From the cell containing the given text, extract its center point as (X, Y) coordinate. 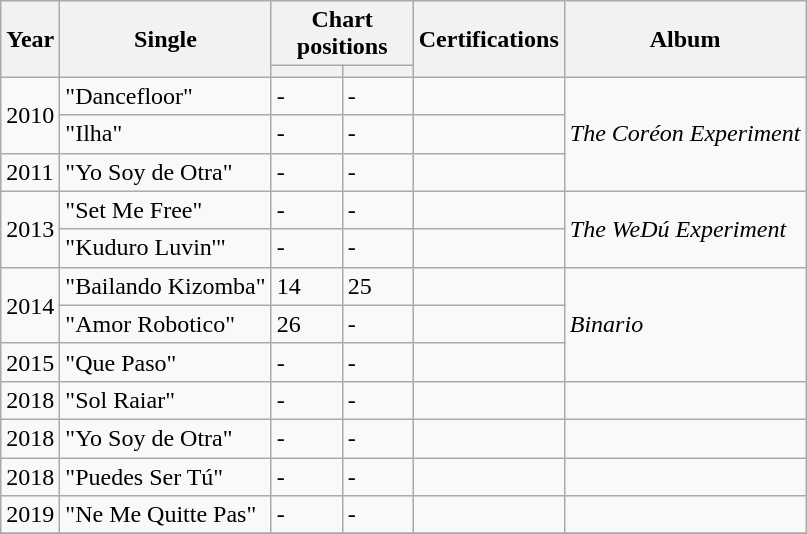
Chart positions (342, 34)
Single (166, 39)
2013 (30, 229)
"Ilha" (166, 134)
2019 (30, 515)
2015 (30, 362)
"Set Me Free" (166, 210)
"Sol Raiar" (166, 400)
"Kuduro Luvin'" (166, 248)
2010 (30, 115)
26 (306, 324)
"Que Paso" (166, 362)
"Amor Robotico" (166, 324)
"Puedes Ser Tú" (166, 477)
Certifications (488, 39)
"Bailando Kizomba" (166, 286)
The WeDú Experiment (685, 229)
"Ne Me Quitte Pas" (166, 515)
14 (306, 286)
Year (30, 39)
25 (378, 286)
2011 (30, 172)
The Coréon Experiment (685, 134)
2014 (30, 305)
"Dancefloor" (166, 96)
Album (685, 39)
Binario (685, 324)
